Output the (X, Y) coordinate of the center of the cell containing the given text.  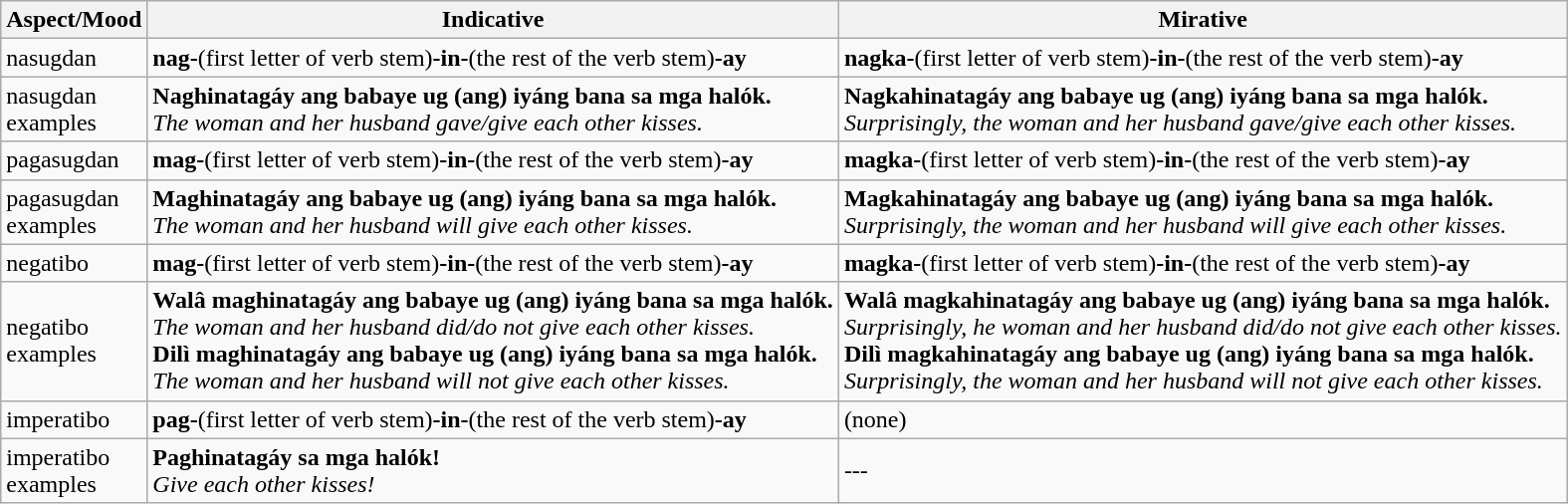
Magkahinatagáy ang babaye ug (ang) iyáng bana sa mga halók.Surprisingly, the woman and her husband will give each other kisses. (1203, 211)
Aspect/Mood (74, 20)
(none) (1203, 419)
negatibo (74, 263)
nasugdan (74, 58)
Maghinatagáy ang babaye ug (ang) iyáng bana sa mga halók.The woman and her husband will give each other kisses. (494, 211)
pagasugdanexamples (74, 211)
pagasugdan (74, 160)
nasugdanexamples (74, 110)
Mirative (1203, 20)
pag-(first letter of verb stem)-in-(the rest of the verb stem)-ay (494, 419)
imperatibo (74, 419)
nagka-(first letter of verb stem)-in-(the rest of the verb stem)-ay (1203, 58)
negatiboexamples (74, 341)
Nagkahinatagáy ang babaye ug (ang) iyáng bana sa mga halók.Surprisingly, the woman and her husband gave/give each other kisses. (1203, 110)
Paghinatagáy sa mga halók!Give each other kisses! (494, 470)
Indicative (494, 20)
nag-(first letter of verb stem)-in-(the rest of the verb stem)-ay (494, 58)
--- (1203, 470)
imperatiboexamples (74, 470)
Naghinatagáy ang babaye ug (ang) iyáng bana sa mga halók.The woman and her husband gave/give each other kisses. (494, 110)
